From the cell containing the given text, extract its center point as (X, Y) coordinate. 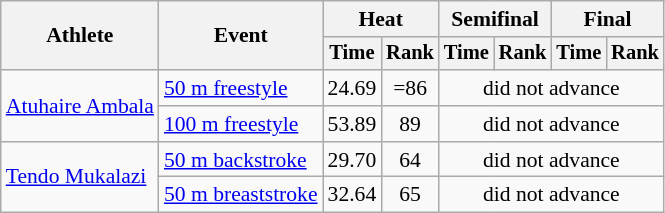
Final (607, 19)
65 (410, 195)
50 m freestyle (241, 88)
Semifinal (495, 19)
Athlete (80, 36)
100 m freestyle (241, 124)
32.64 (352, 195)
Event (241, 36)
Tendo Mukalazi (80, 178)
89 (410, 124)
24.69 (352, 88)
64 (410, 160)
=86 (410, 88)
50 m breaststroke (241, 195)
50 m backstroke (241, 160)
53.89 (352, 124)
Heat (381, 19)
Atuhaire Ambala (80, 106)
29.70 (352, 160)
